Pinpoint the cell where the given text exists, returning its [X, Y] midpoint coordinate. 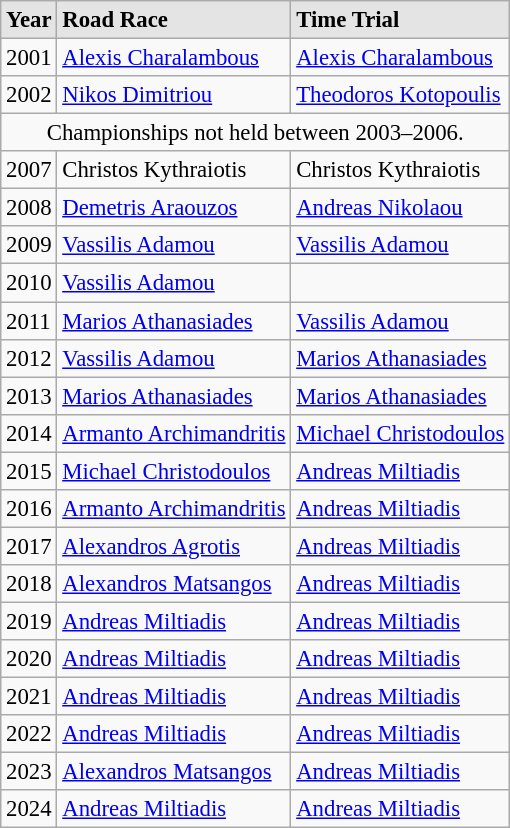
2021 [29, 697]
Theodoros Kotopoulis [400, 95]
2017 [29, 546]
2008 [29, 208]
2012 [29, 358]
2013 [29, 396]
Nikos Dimitriou [174, 95]
2001 [29, 58]
2014 [29, 433]
2018 [29, 584]
2023 [29, 772]
2019 [29, 621]
2002 [29, 95]
Demetris Araouzos [174, 208]
Year [29, 20]
2007 [29, 170]
Andreas Nikolaou [400, 208]
Alexandros Agrotis [174, 546]
2016 [29, 509]
Road Race [174, 20]
2010 [29, 283]
2009 [29, 245]
Championships not held between 2003–2006. [256, 133]
2011 [29, 321]
2020 [29, 659]
Time Trial [400, 20]
2022 [29, 734]
2024 [29, 809]
2015 [29, 471]
